Identify which cell holds the provided text, then report its (x, y) central coordinate. 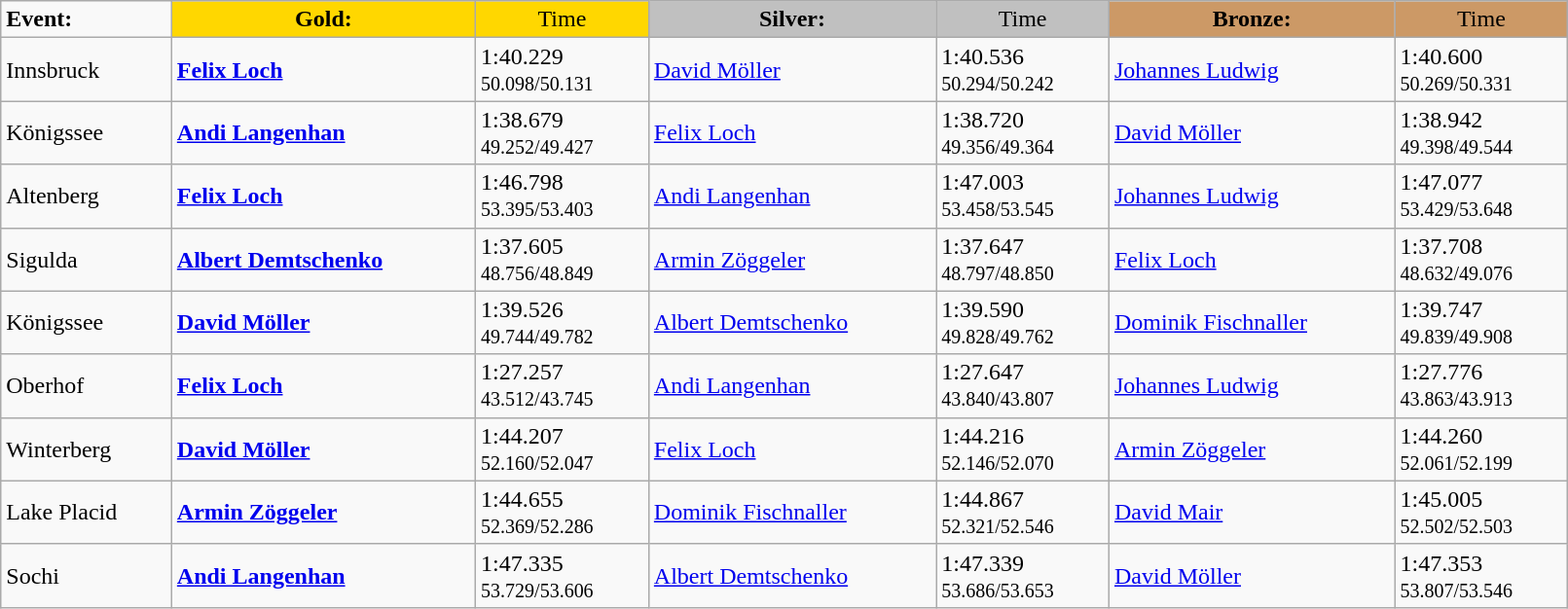
Altenberg (87, 197)
1:47.35353.807/53.546 (1481, 576)
1:47.00353.458/53.545 (1023, 197)
1:47.33953.686/53.653 (1023, 576)
1:37.64748.797/48.850 (1023, 259)
1:39.52649.744/49.782 (563, 323)
Oberhof (87, 385)
Silver: (792, 19)
1:38.67949.252/49.427 (563, 132)
Sochi (87, 576)
1:38.94249.398/49.544 (1481, 132)
1:39.59049.828/49.762 (1023, 323)
1:40.53650.294/50.242 (1023, 70)
1:27.25743.512/43.745 (563, 385)
1:44.26052.061/52.199 (1481, 449)
Bronze: (1252, 19)
Lake Placid (87, 512)
1:38.72049.356/49.364 (1023, 132)
1:37.70848.632/49.076 (1481, 259)
1:47.33553.729/53.606 (563, 576)
Winterberg (87, 449)
1:39.74749.839/49.908 (1481, 323)
1:27.77643.863/43.913 (1481, 385)
1:37.60548.756/48.849 (563, 259)
1:47.07753.429/53.648 (1481, 197)
Event: (87, 19)
Sigulda (87, 259)
1:46.79853.395/53.403 (563, 197)
1:40.60050.269/50.331 (1481, 70)
1:40.22950.098/50.131 (563, 70)
1:45.00552.502/52.503 (1481, 512)
1:44.65552.369/52.286 (563, 512)
1:44.86752.321/52.546 (1023, 512)
David Mair (1252, 512)
Innsbruck (87, 70)
Gold: (323, 19)
1:27.64743.840/43.807 (1023, 385)
1:44.21652.146/52.070 (1023, 449)
1:44.20752.160/52.047 (563, 449)
